Return [x, y] of the center of cell containing provided text 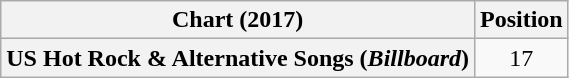
17 [521, 58]
Position [521, 20]
US Hot Rock & Alternative Songs (Billboard) [238, 58]
Chart (2017) [238, 20]
